Extract the [x, y] coordinate from the center of the cell holding the provided text.  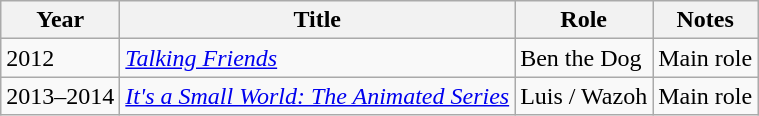
It's a Small World: The Animated Series [318, 96]
Title [318, 20]
Ben the Dog [584, 58]
Role [584, 20]
Talking Friends [318, 58]
2013–2014 [60, 96]
Year [60, 20]
Notes [706, 20]
2012 [60, 58]
Luis / Wazoh [584, 96]
